Pinpoint the cell where the given text exists, returning its [X, Y] midpoint coordinate. 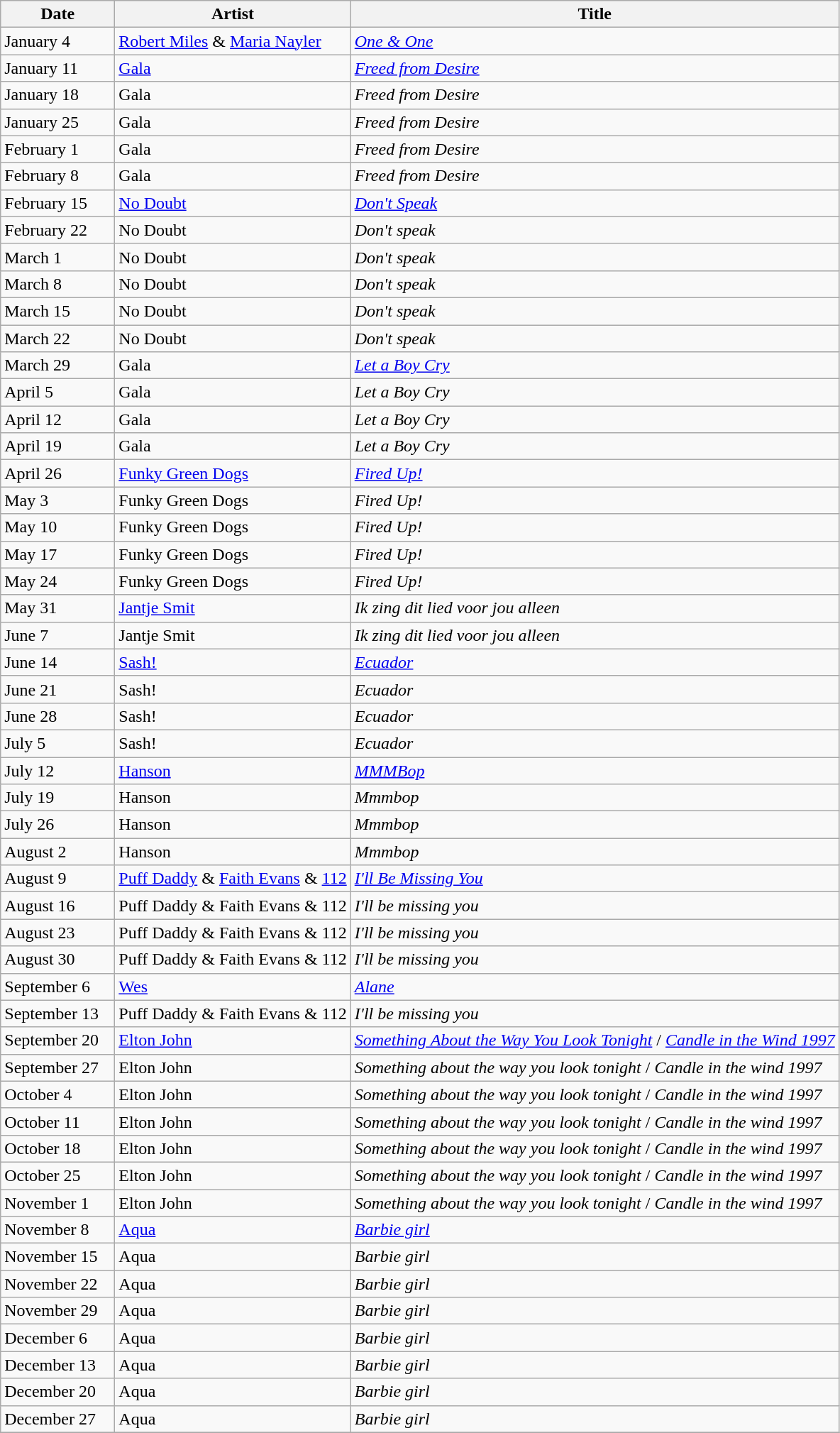
Don't Speak [595, 203]
January 4 [58, 41]
Artist [233, 14]
May 17 [58, 554]
December 6 [58, 1338]
February 15 [58, 203]
September 6 [58, 987]
November 15 [58, 1257]
August 2 [58, 852]
Robert Miles & Maria Nayler [233, 41]
December 20 [58, 1392]
June 21 [58, 689]
March 22 [58, 339]
August 23 [58, 933]
December 27 [58, 1419]
July 5 [58, 743]
Date [58, 14]
June 28 [58, 716]
December 13 [58, 1365]
I'll Be Missing You [595, 879]
October 25 [58, 1175]
July 12 [58, 770]
May 3 [58, 500]
April 5 [58, 392]
March 15 [58, 311]
August 16 [58, 906]
February 1 [58, 149]
July 19 [58, 798]
May 10 [58, 527]
May 31 [58, 608]
June 7 [58, 635]
April 19 [58, 446]
March 8 [58, 284]
April 12 [58, 419]
February 22 [58, 230]
October 18 [58, 1148]
September 20 [58, 1041]
November 22 [58, 1284]
August 30 [58, 960]
February 8 [58, 176]
MMMBop [595, 770]
March 1 [58, 257]
November 1 [58, 1203]
January 25 [58, 122]
Title [595, 14]
One & One [595, 41]
November 8 [58, 1230]
January 18 [58, 95]
June 14 [58, 662]
September 27 [58, 1067]
May 24 [58, 581]
March 29 [58, 366]
Wes [233, 987]
April 26 [58, 473]
September 13 [58, 1014]
July 26 [58, 825]
October 4 [58, 1094]
January 11 [58, 68]
October 11 [58, 1121]
November 29 [58, 1311]
Alane [595, 987]
Something About the Way You Look Tonight / Candle in the Wind 1997 [595, 1041]
August 9 [58, 879]
